Search for the cell housing the specified text and yield its [x, y] center coordinate. 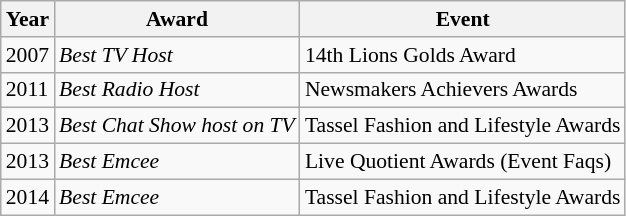
2014 [28, 197]
Best Radio Host [177, 90]
Award [177, 19]
2007 [28, 55]
Live Quotient Awards (Event Faqs) [463, 162]
Year [28, 19]
2011 [28, 90]
Event [463, 19]
14th Lions Golds Award [463, 55]
Best TV Host [177, 55]
Newsmakers Achievers Awards [463, 90]
Best Chat Show host on TV [177, 126]
